Locate the cell with the specified text and output its [x, y] center coordinate. 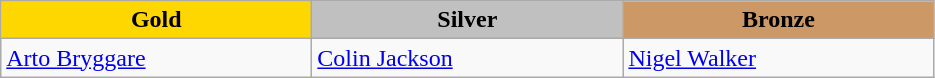
Bronze [778, 20]
Nigel Walker [778, 58]
Colin Jackson [468, 58]
Arto Bryggare [156, 58]
Gold [156, 20]
Silver [468, 20]
